Search for the cell housing the specified text and yield its (x, y) center coordinate. 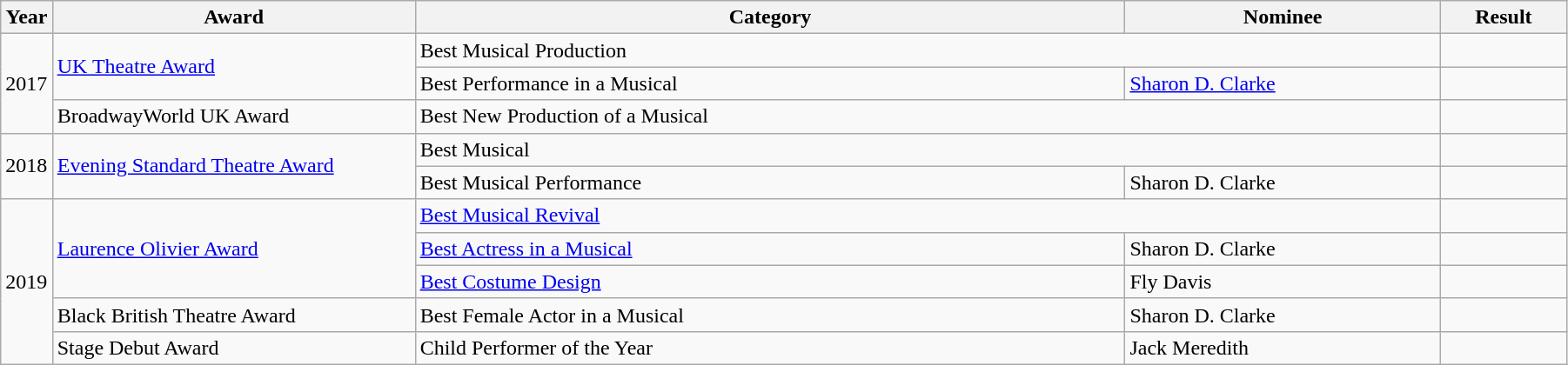
2017 (26, 83)
Best Female Actor in a Musical (770, 315)
Fly Davis (1283, 282)
2019 (26, 282)
Best Musical Performance (770, 182)
Award (233, 17)
Best Musical Revival (928, 216)
Result (1504, 17)
Nominee (1283, 17)
2018 (26, 166)
Laurence Olivier Award (233, 249)
Category (770, 17)
Best Musical Production (928, 50)
Black British Theatre Award (233, 315)
UK Theatre Award (233, 67)
Year (26, 17)
Best New Production of a Musical (928, 116)
Best Musical (928, 149)
Best Costume Design (770, 282)
Stage Debut Award (233, 348)
Best Actress in a Musical (770, 249)
Jack Meredith (1283, 348)
Best Performance in a Musical (770, 83)
Child Performer of the Year (770, 348)
Evening Standard Theatre Award (233, 166)
BroadwayWorld UK Award (233, 116)
